Identify which cell holds the provided text, then report its (x, y) central coordinate. 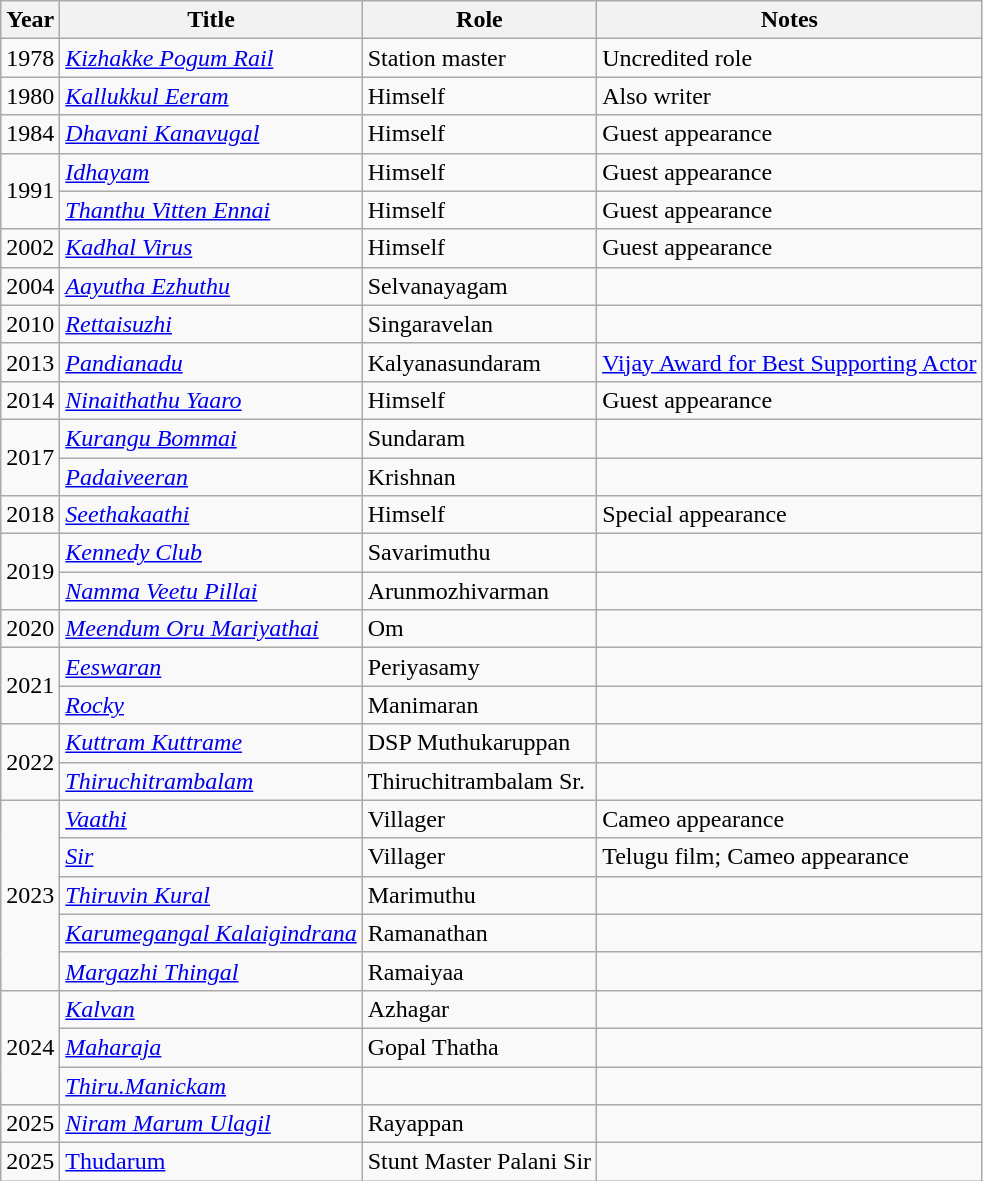
Kennedy Club (211, 553)
Singaravelan (479, 324)
Role (479, 20)
Karumegangal Kalaigindrana (211, 933)
1980 (30, 96)
Marimuthu (479, 895)
Rayappan (479, 1124)
Kurangu Bommai (211, 438)
Kadhal Virus (211, 248)
Dhavani Kanavugal (211, 134)
Notes (790, 20)
Meendum Oru Mariyathai (211, 629)
Ramaiyaa (479, 971)
Margazhi Thingal (211, 971)
DSP Muthukaruppan (479, 743)
Kizhakke Pogum Rail (211, 58)
Ramanathan (479, 933)
Sundaram (479, 438)
1978 (30, 58)
Cameo appearance (790, 819)
2022 (30, 762)
Maharaja (211, 1047)
Kalvan (211, 1009)
1991 (30, 191)
Arunmozhivarman (479, 591)
Year (30, 20)
Aayutha Ezhuthu (211, 286)
2013 (30, 362)
Thiruchitrambalam Sr. (479, 781)
Thiru.Manickam (211, 1085)
Special appearance (790, 515)
Azhagar (479, 1009)
Also writer (790, 96)
2010 (30, 324)
Vijay Award for Best Supporting Actor (790, 362)
Stunt Master Palani Sir (479, 1162)
2024 (30, 1047)
Rocky (211, 705)
Pandianadu (211, 362)
Thanthu Vitten Ennai (211, 210)
Kalyanasundaram (479, 362)
Seethakaathi (211, 515)
Krishnan (479, 477)
Manimaran (479, 705)
2021 (30, 686)
Vaathi (211, 819)
2017 (30, 457)
Namma Veetu Pillai (211, 591)
Telugu film; Cameo appearance (790, 857)
1984 (30, 134)
Selvanayagam (479, 286)
2018 (30, 515)
Om (479, 629)
Station master (479, 58)
2020 (30, 629)
2004 (30, 286)
Niram Marum Ulagil (211, 1124)
Periyasamy (479, 667)
Sir (211, 857)
2002 (30, 248)
Idhayam (211, 172)
2023 (30, 895)
Kallukkul Eeram (211, 96)
Eeswaran (211, 667)
Savarimuthu (479, 553)
Thiruchitrambalam (211, 781)
Title (211, 20)
Gopal Thatha (479, 1047)
2014 (30, 400)
Thiruvin Kural (211, 895)
Uncredited role (790, 58)
Kuttram Kuttrame (211, 743)
Rettaisuzhi (211, 324)
Ninaithathu Yaaro (211, 400)
2019 (30, 572)
Padaiveeran (211, 477)
Thudarum (211, 1162)
